Output the [x, y] coordinate of the center of the cell containing the given text.  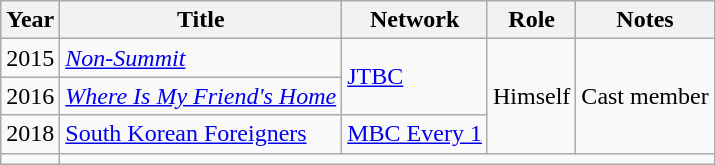
Year [30, 20]
Cast member [645, 96]
JTBC [415, 77]
2018 [30, 134]
Where Is My Friend's Home [201, 96]
Network [415, 20]
Title [201, 20]
MBC Every 1 [415, 134]
South Korean Foreigners [201, 134]
2016 [30, 96]
Non-Summit [201, 58]
2015 [30, 58]
Himself [531, 96]
Role [531, 20]
Notes [645, 20]
